For the text-containing cell, return its midpoint in [X, Y] coordinate format. 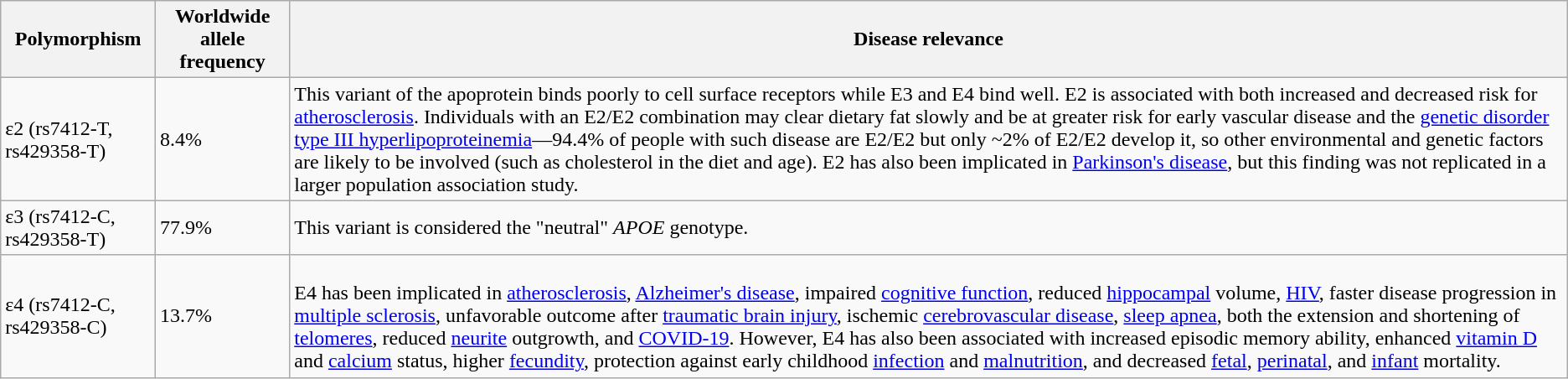
Worldwide allele frequency [223, 39]
ε3 (rs7412-C, rs429358-T) [79, 228]
77.9% [223, 228]
ε2 (rs7412-T, rs429358-T) [79, 139]
Polymorphism [79, 39]
8.4% [223, 139]
This variant is considered the "neutral" APOE genotype. [929, 228]
13.7% [223, 316]
Disease relevance [929, 39]
ε4 (rs7412-C, rs429358-C) [79, 316]
